From the cell containing the given text, extract its center point as [X, Y] coordinate. 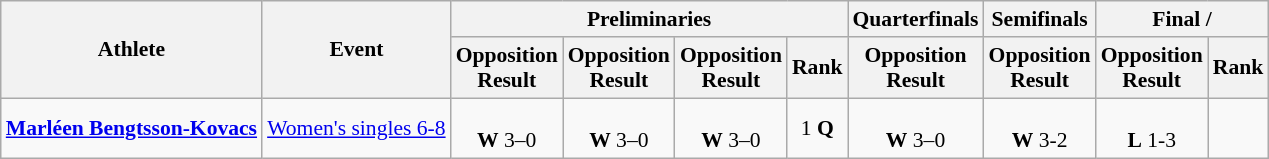
Athlete [132, 50]
Women's singles 6-8 [356, 128]
W 3-2 [1040, 128]
Final / [1182, 19]
Preliminaries [650, 19]
L 1-3 [1152, 128]
Event [356, 50]
Quarterfinals [916, 19]
Semifinals [1040, 19]
Marléen Bengtsson-Kovacs [132, 128]
1 Q [818, 128]
